Determine the [X, Y] coordinate at the center of the cell enclosing the given text.  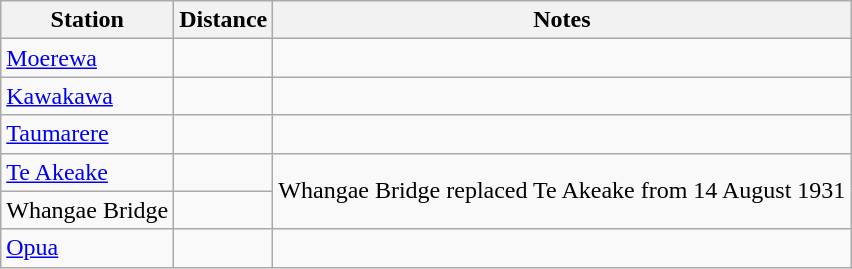
Notes [562, 20]
Distance [224, 20]
Whangae Bridge replaced Te Akeake from 14 August 1931 [562, 191]
Whangae Bridge [88, 210]
Kawakawa [88, 96]
Taumarere [88, 134]
Station [88, 20]
Te Akeake [88, 172]
Moerewa [88, 58]
Opua [88, 248]
